Scan for the cell matching the given text and deliver its (x, y) coordinate at center. 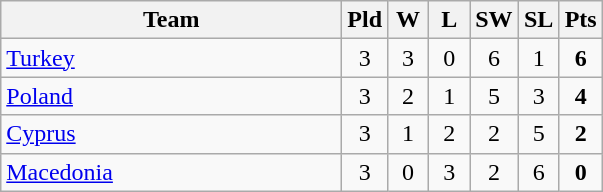
W (408, 20)
Turkey (172, 58)
SL (538, 20)
Poland (172, 96)
Macedonia (172, 172)
4 (580, 96)
Pld (365, 20)
Team (172, 20)
L (450, 20)
SW (494, 20)
Pts (580, 20)
Cyprus (172, 134)
